Identify which cell holds the provided text, then report its (X, Y) central coordinate. 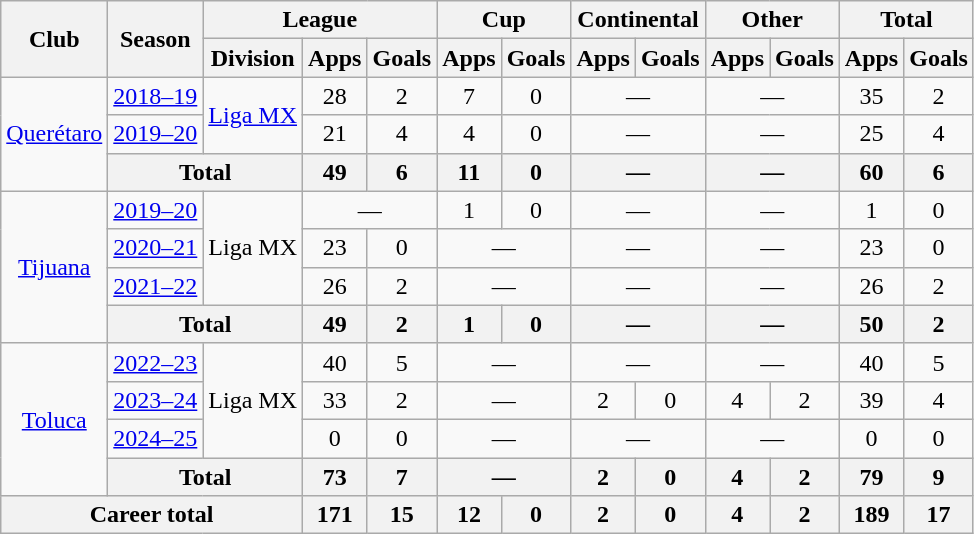
Cup (504, 20)
2022–23 (156, 362)
60 (871, 172)
189 (871, 515)
39 (871, 400)
25 (871, 134)
League (320, 20)
Continental (638, 20)
2023–24 (156, 400)
15 (402, 515)
21 (335, 134)
171 (335, 515)
2018–19 (156, 96)
Toluca (54, 419)
Tijuana (54, 267)
17 (939, 515)
Career total (152, 515)
Other (772, 20)
11 (469, 172)
50 (871, 324)
Club (54, 39)
79 (871, 477)
9 (939, 477)
Division (253, 58)
35 (871, 96)
73 (335, 477)
Querétaro (54, 134)
2020–21 (156, 248)
28 (335, 96)
2024–25 (156, 438)
Season (156, 39)
33 (335, 400)
2021–22 (156, 286)
12 (469, 515)
